Search for the cell housing the specified text and yield its [x, y] center coordinate. 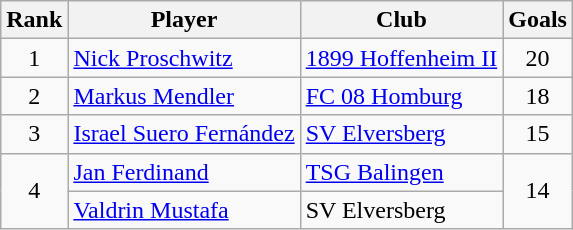
Valdrin Mustafa [184, 210]
15 [538, 134]
1899 Hoffenheim II [402, 58]
4 [34, 191]
Goals [538, 20]
14 [538, 191]
Player [184, 20]
TSG Balingen [402, 172]
Nick Proschwitz [184, 58]
20 [538, 58]
3 [34, 134]
FC 08 Homburg [402, 96]
Markus Mendler [184, 96]
Israel Suero Fernández [184, 134]
Jan Ferdinand [184, 172]
Rank [34, 20]
18 [538, 96]
1 [34, 58]
2 [34, 96]
Club [402, 20]
